Capture the cell that displays the provided text and extract its (x, y) central coordinate. 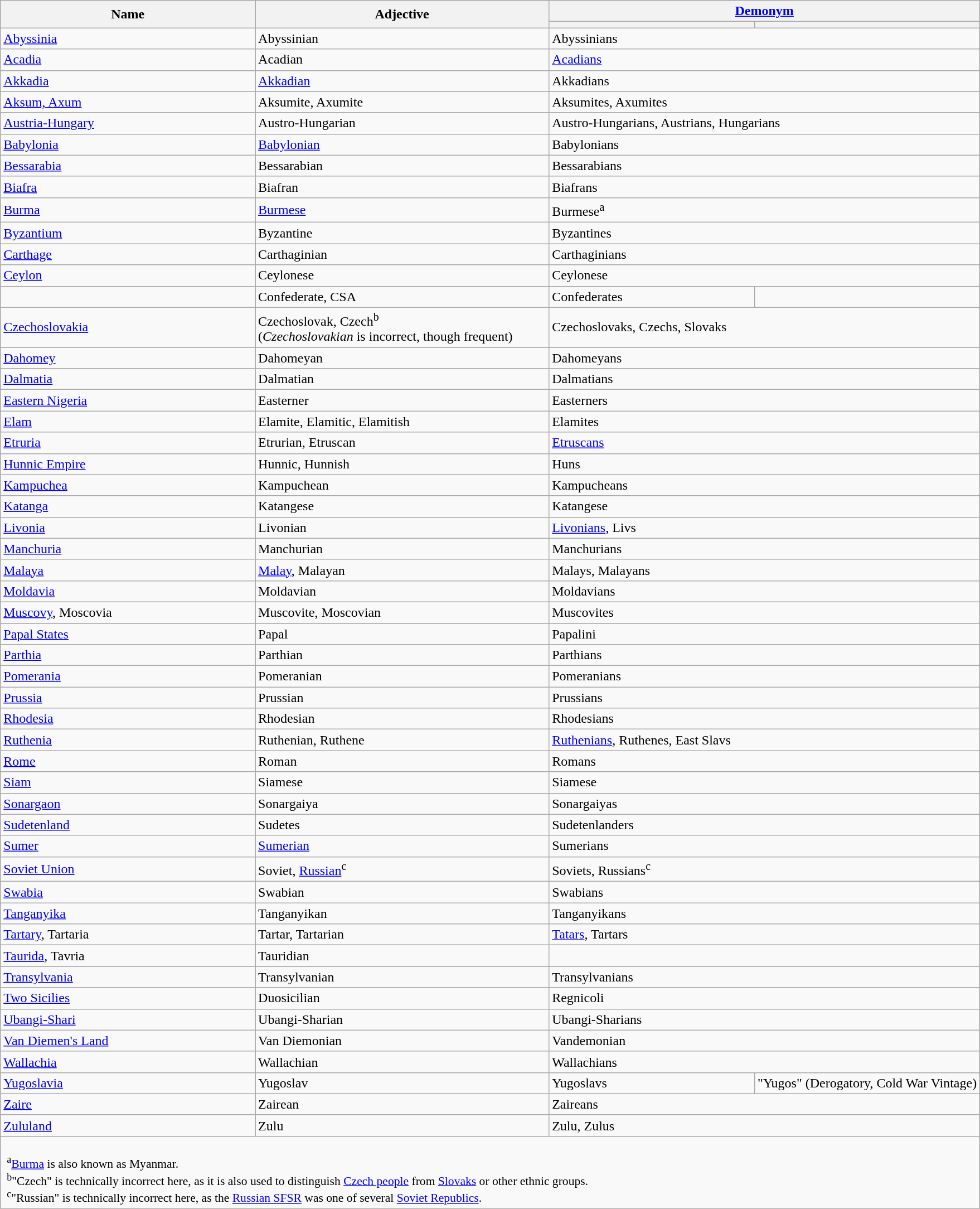
Manchurian (402, 549)
Van Diemen's Land (128, 1041)
Austria-Hungary (128, 123)
Bessarabian (402, 166)
Akkadia (128, 81)
Pomeranians (765, 676)
Tanganyikans (765, 913)
Malays, Malayans (765, 570)
Regnicoli (765, 998)
Parthia (128, 655)
Biafrans (765, 187)
Czechoslovak, Czechb(Czechoslovakian is incorrect, though frequent) (402, 327)
Muscovy, Moscovia (128, 612)
Zululand (128, 1125)
Adjective (402, 14)
Soviet, Russianc (402, 869)
Kampucheans (765, 485)
Moldavia (128, 591)
Swabia (128, 892)
Demonym (765, 11)
Byzantine (402, 233)
Ruthenia (128, 740)
Carthaginians (765, 254)
Moldavian (402, 591)
Sudetes (402, 825)
Zaire (128, 1104)
Tartar, Tartarian (402, 935)
Eastern Nigeria (128, 400)
Rhodesia (128, 719)
Burmesea (765, 210)
Zulu, Zulus (765, 1125)
Transylvanians (765, 977)
Dalmatia (128, 379)
Bessarabians (765, 166)
Yugoslav (402, 1083)
Livonian (402, 528)
Papal (402, 634)
Ubangi-Sharian (402, 1019)
Prussia (128, 698)
Malaya (128, 570)
Rhodesians (765, 719)
Van Diemonian (402, 1041)
Abyssinian (402, 38)
Tartary, Tartaria (128, 935)
Tanganyika (128, 913)
Muscovites (765, 612)
Huns (765, 464)
Parthian (402, 655)
Romans (765, 761)
Dahomeyans (765, 358)
Sonargaon (128, 804)
Czechoslovaks, Czechs, Slovaks (765, 327)
Elamites (765, 422)
Yugoslavs (652, 1083)
Austro-Hungarian (402, 123)
Manchuria (128, 549)
Zulu (402, 1125)
Etruria (128, 443)
Acadian (402, 60)
Sumerians (765, 846)
Dahomeyan (402, 358)
Taurida, Tavria (128, 956)
Babylonians (765, 144)
Elamite, Elamitic, Elamitish (402, 422)
Rome (128, 761)
Prussians (765, 698)
Confederate, CSA (402, 297)
Biafra (128, 187)
Rhodesian (402, 719)
Easterner (402, 400)
Sudetenland (128, 825)
Akkadians (765, 81)
Swabians (765, 892)
Katanga (128, 506)
Manchurians (765, 549)
Dalmatian (402, 379)
Name (128, 14)
Ruthenian, Ruthene (402, 740)
Prussian (402, 698)
Ubangi-Sharians (765, 1019)
Elam (128, 422)
Ceylon (128, 275)
Parthians (765, 655)
Czechoslovakia (128, 327)
Moldavians (765, 591)
Acadia (128, 60)
Livonians, Livs (765, 528)
Abyssinians (765, 38)
Roman (402, 761)
Sudetenlanders (765, 825)
Papalini (765, 634)
Burma (128, 210)
Transylvania (128, 977)
Vandemonian (765, 1041)
Burmese (402, 210)
Easterners (765, 400)
Two Sicilies (128, 998)
Soviets, Russiansc (765, 869)
Byzantium (128, 233)
Acadians (765, 60)
Wallachian (402, 1062)
Wallachia (128, 1062)
Pomerania (128, 676)
Sonargaiya (402, 804)
Aksum, Axum (128, 102)
Soviet Union (128, 869)
Dahomey (128, 358)
Ubangi-Shari (128, 1019)
Dalmatians (765, 379)
Sonargaiyas (765, 804)
Kampuchea (128, 485)
Malay, Malayan (402, 570)
Hunnic, Hunnish (402, 464)
Abyssinia (128, 38)
Confederates (652, 297)
Etruscans (765, 443)
Swabian (402, 892)
Ruthenians, Ruthenes, East Slavs (765, 740)
Zairean (402, 1104)
Byzantines (765, 233)
Bessarabia (128, 166)
Aksumite, Axumite (402, 102)
Hunnic Empire (128, 464)
Carthage (128, 254)
Livonia (128, 528)
Duosicilian (402, 998)
Aksumites, Axumites (765, 102)
Kampuchean (402, 485)
Transylvanian (402, 977)
Sumerian (402, 846)
Zaireans (765, 1104)
Yugoslavia (128, 1083)
Papal States (128, 634)
Pomeranian (402, 676)
Akkadian (402, 81)
Babylonia (128, 144)
Austro-Hungarians, Austrians, Hungarians (765, 123)
Tauridian (402, 956)
Sumer (128, 846)
Carthaginian (402, 254)
Wallachians (765, 1062)
Biafran (402, 187)
Etrurian, Etruscan (402, 443)
Tatars, Tartars (765, 935)
Siam (128, 782)
Tanganyikan (402, 913)
Muscovite, Moscovian (402, 612)
"Yugos" (Derogatory, Cold War Vintage) (867, 1083)
Babylonian (402, 144)
